Output the [x, y] coordinate of the center of the cell containing the given text.  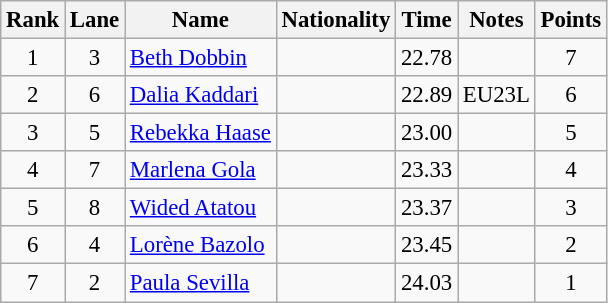
8 [95, 208]
Rank [33, 20]
Lorène Bazolo [201, 245]
EU23L [497, 95]
23.37 [427, 208]
22.78 [427, 58]
Nationality [336, 20]
22.89 [427, 95]
Points [570, 20]
Marlena Gola [201, 170]
Time [427, 20]
23.45 [427, 245]
24.03 [427, 283]
23.00 [427, 133]
Name [201, 20]
Paula Sevilla [201, 283]
Lane [95, 20]
Wided Atatou [201, 208]
Rebekka Haase [201, 133]
23.33 [427, 170]
Beth Dobbin [201, 58]
Dalia Kaddari [201, 95]
Notes [497, 20]
